Provide the [x, y] coordinate of the cell's center where the given text is located.  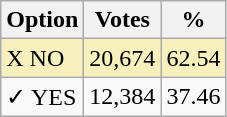
62.54 [194, 58]
12,384 [122, 97]
37.46 [194, 97]
X NO [42, 58]
% [194, 20]
Option [42, 20]
✓ YES [42, 97]
20,674 [122, 58]
Votes [122, 20]
